Locate the cell with the specified text and output its [x, y] center coordinate. 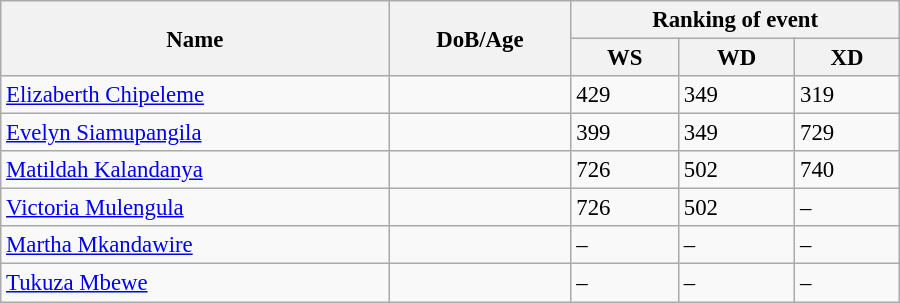
399 [624, 133]
Elizaberth Chipeleme [195, 95]
DoB/Age [480, 38]
WD [736, 58]
740 [848, 170]
Victoria Mulengula [195, 208]
Evelyn Siamupangila [195, 133]
Matildah Kalandanya [195, 170]
XD [848, 58]
Tukuza Mbewe [195, 283]
Name [195, 38]
319 [848, 95]
429 [624, 95]
WS [624, 58]
Martha Mkandawire [195, 245]
Ranking of event [735, 20]
729 [848, 133]
